Determine the (X, Y) coordinate at the center of the cell enclosing the given text.  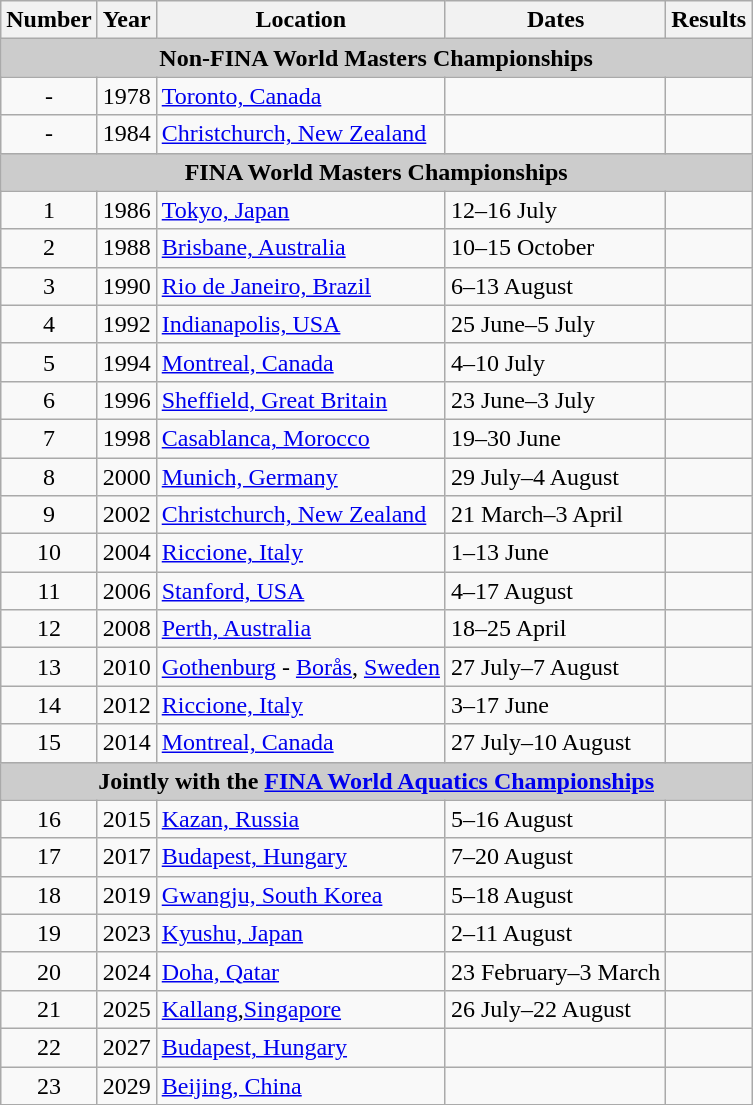
1992 (126, 324)
1988 (126, 248)
9 (49, 515)
Non-FINA World Masters Championships (376, 58)
Beijing, China (300, 1085)
2015 (126, 819)
2017 (126, 857)
6–13 August (555, 286)
18 (49, 895)
2012 (126, 705)
Doha, Qatar (300, 971)
Location (300, 20)
23 June–3 July (555, 400)
6 (49, 400)
4–17 August (555, 591)
Indianapolis, USA (300, 324)
Dates (555, 20)
Tokyo, Japan (300, 210)
1 (49, 210)
1984 (126, 134)
Kyushu, Japan (300, 933)
2000 (126, 477)
23 February–3 March (555, 971)
2004 (126, 553)
15 (49, 743)
13 (49, 667)
7–20 August (555, 857)
Jointly with the FINA World Aquatics Championships (376, 781)
21 March–3 April (555, 515)
16 (49, 819)
Casablanca, Morocco (300, 438)
1–13 June (555, 553)
27 July–10 August (555, 743)
Results (709, 20)
2019 (126, 895)
12–16 July (555, 210)
2023 (126, 933)
22 (49, 1047)
7 (49, 438)
2025 (126, 1009)
19 (49, 933)
Stanford, USA (300, 591)
Number (49, 20)
2029 (126, 1085)
12 (49, 629)
10–15 October (555, 248)
10 (49, 553)
5–16 August (555, 819)
2024 (126, 971)
Kallang,Singapore (300, 1009)
1996 (126, 400)
17 (49, 857)
1994 (126, 362)
4 (49, 324)
29 July–4 August (555, 477)
11 (49, 591)
27 July–7 August (555, 667)
18–25 April (555, 629)
Munich, Germany (300, 477)
Brisbane, Australia (300, 248)
1998 (126, 438)
26 July–22 August (555, 1009)
Toronto, Canada (300, 96)
1986 (126, 210)
Gwangju, South Korea (300, 895)
2008 (126, 629)
25 June–5 July (555, 324)
2006 (126, 591)
Rio de Janeiro, Brazil (300, 286)
Perth, Australia (300, 629)
2014 (126, 743)
4–10 July (555, 362)
2002 (126, 515)
20 (49, 971)
1978 (126, 96)
23 (49, 1085)
3 (49, 286)
Sheffield, Great Britain (300, 400)
FINA World Masters Championships (376, 172)
5–18 August (555, 895)
19–30 June (555, 438)
5 (49, 362)
Year (126, 20)
14 (49, 705)
Gothenburg - Borås, Sweden (300, 667)
2–11 August (555, 933)
21 (49, 1009)
2027 (126, 1047)
8 (49, 477)
Kazan, Russia (300, 819)
2 (49, 248)
1990 (126, 286)
3–17 June (555, 705)
2010 (126, 667)
